Scan for the cell matching the given text and deliver its [x, y] coordinate at center. 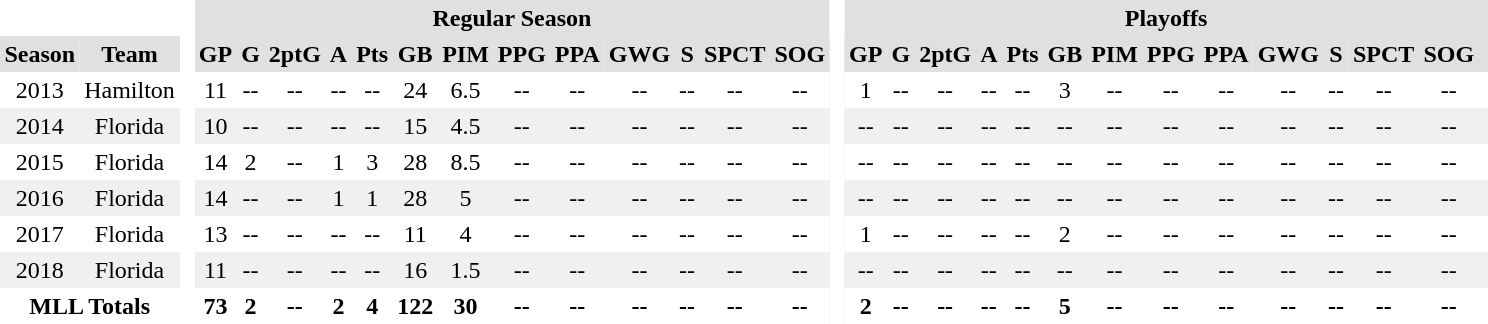
24 [416, 90]
Season [40, 54]
8.5 [466, 162]
4.5 [466, 126]
MLL Totals [90, 306]
122 [416, 306]
Team [130, 54]
2018 [40, 270]
6.5 [466, 90]
2017 [40, 234]
2016 [40, 198]
1.5 [466, 270]
Playoffs [1166, 18]
16 [416, 270]
2015 [40, 162]
2014 [40, 126]
Regular Season [512, 18]
15 [416, 126]
73 [215, 306]
13 [215, 234]
30 [466, 306]
10 [215, 126]
Hamilton [130, 90]
2013 [40, 90]
